Locate the cell with the specified text and output its [X, Y] center coordinate. 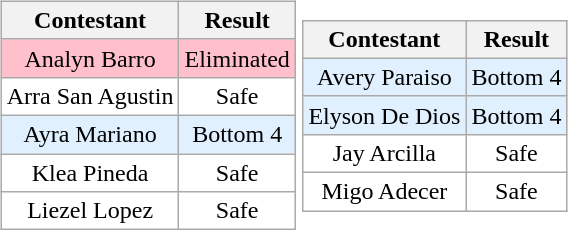
Migo Adecer [384, 192]
Arra San Agustin [90, 96]
Jay Arcilla [384, 153]
Ayra Mariano [90, 134]
Elyson De Dios [384, 115]
Analyn Barro [90, 58]
Avery Paraiso [384, 77]
Klea Pineda [90, 173]
Liezel Lopez [90, 211]
Eliminated [237, 58]
